Search for the cell housing the specified text and yield its [X, Y] center coordinate. 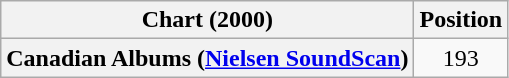
193 [461, 58]
Chart (2000) [208, 20]
Position [461, 20]
Canadian Albums (Nielsen SoundScan) [208, 58]
